Capture the cell that displays the provided text and extract its [X, Y] central coordinate. 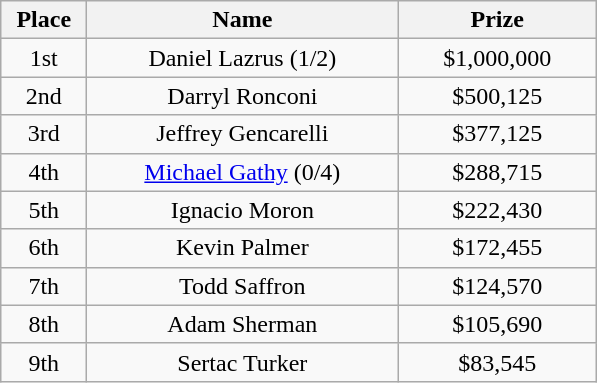
$288,715 [498, 172]
7th [44, 286]
Sertac Turker [242, 362]
Name [242, 20]
Place [44, 20]
4th [44, 172]
Todd Saffron [242, 286]
$500,125 [498, 96]
$105,690 [498, 324]
$222,430 [498, 210]
$172,455 [498, 248]
Darryl Ronconi [242, 96]
Adam Sherman [242, 324]
Jeffrey Gencarelli [242, 134]
Michael Gathy (0/4) [242, 172]
5th [44, 210]
9th [44, 362]
3rd [44, 134]
$124,570 [498, 286]
$83,545 [498, 362]
Ignacio Moron [242, 210]
1st [44, 58]
Prize [498, 20]
$377,125 [498, 134]
$1,000,000 [498, 58]
8th [44, 324]
6th [44, 248]
Kevin Palmer [242, 248]
Daniel Lazrus (1/2) [242, 58]
2nd [44, 96]
